Determine the (x, y) coordinate at the center of the cell enclosing the given text.  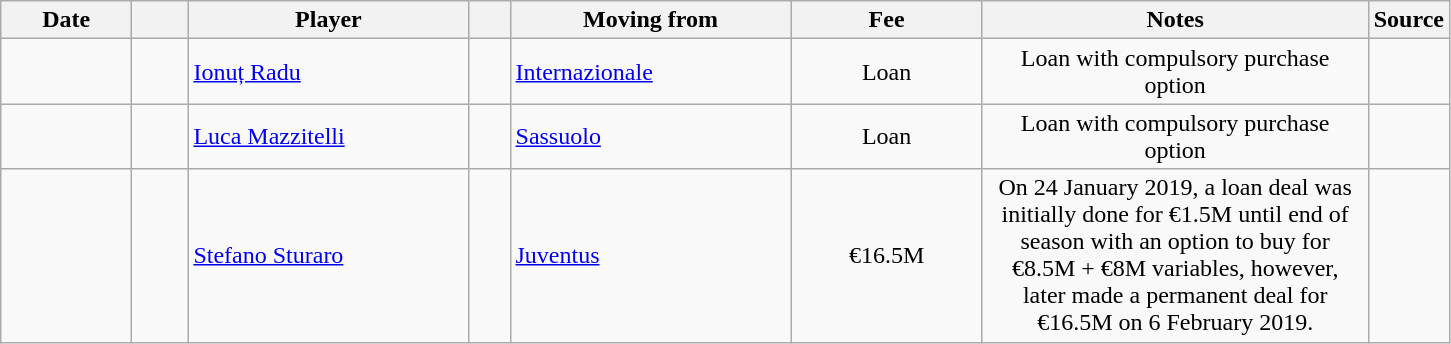
Moving from (650, 20)
Fee (886, 20)
Internazionale (650, 72)
Source (1408, 20)
Luca Mazzitelli (328, 136)
€16.5M (886, 256)
Sassuolo (650, 136)
Player (328, 20)
Date (66, 20)
Stefano Sturaro (328, 256)
Ionuț Radu (328, 72)
Notes (1175, 20)
Juventus (650, 256)
